Search for the cell housing the specified text and yield its [X, Y] center coordinate. 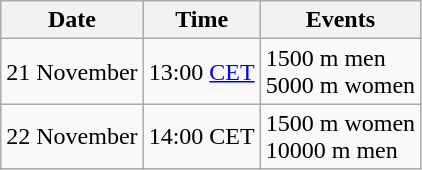
Date [72, 20]
Time [202, 20]
1500 m men5000 m women [340, 72]
21 November [72, 72]
13:00 CET [202, 72]
22 November [72, 136]
1500 m women10000 m men [340, 136]
Events [340, 20]
14:00 CET [202, 136]
